Provide the [x, y] coordinate of the cell's center where the given text is located.  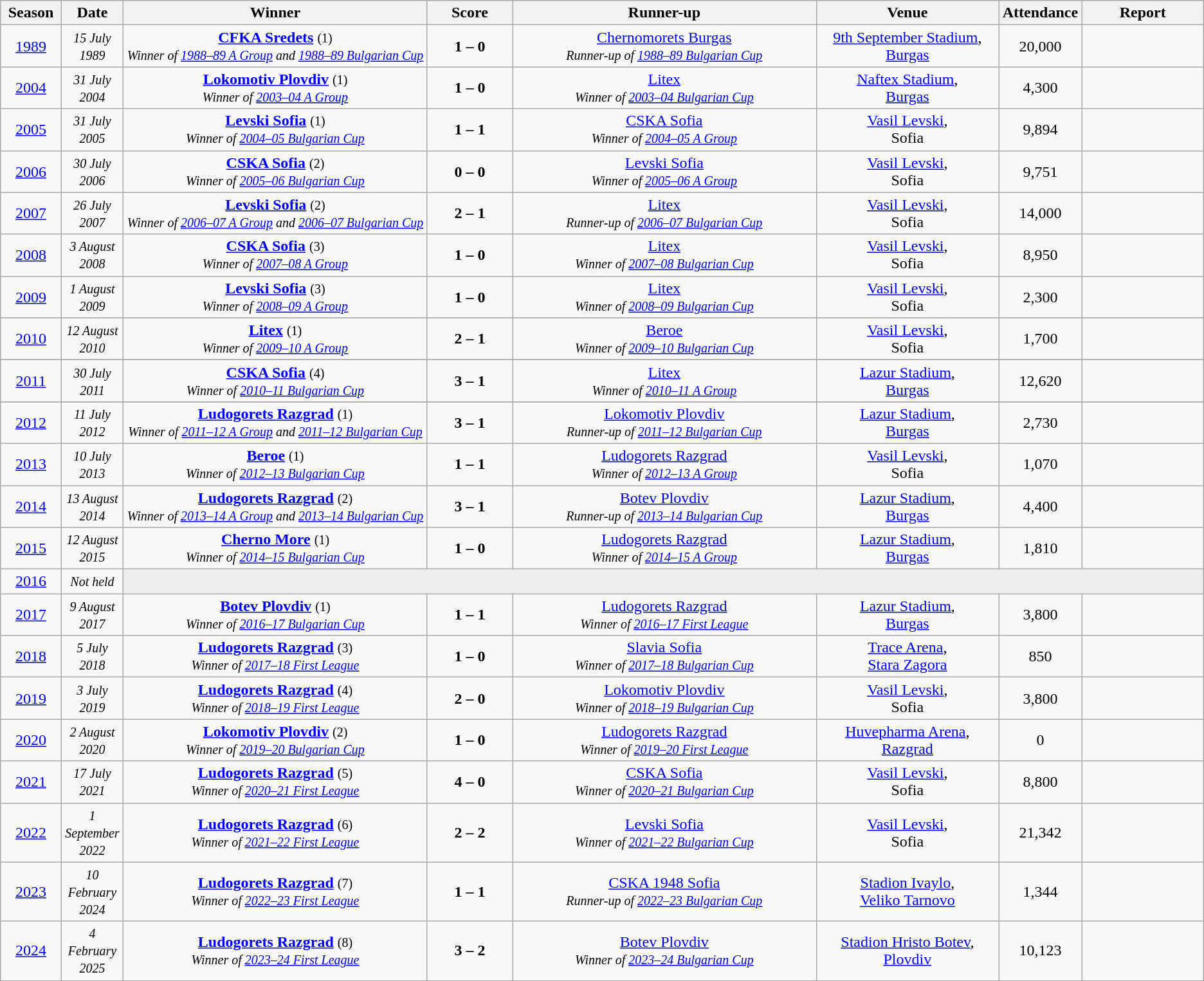
Litex Winner of 2003–04 Bulgarian Cup [665, 87]
1 September 2022 [92, 832]
17 July 2021 [92, 782]
2 – 0 [470, 699]
2,730 [1041, 422]
Beroe Winner of 2009–10 Bulgarian Cup [665, 338]
Not held [92, 582]
1,810 [1041, 548]
2,300 [1041, 297]
Winner [275, 13]
Levski Sofia (1)Winner of 2004–05 Bulgarian Cup [275, 130]
1,700 [1041, 338]
CSKA Sofia (4) Winner of 2010–11 Bulgarian Cup [275, 381]
2004 [31, 87]
Attendance [1041, 13]
2012 [31, 422]
CFKA Sredets (1)Winner of 1988–89 A Group and 1988–89 Bulgarian Cup [275, 46]
CSKA Sofia (3)Winner of 2007–08 A Group [275, 255]
2014 [31, 506]
0 – 0 [470, 171]
12 August 2015 [92, 548]
10 July 2013 [92, 464]
Lokomotiv Plovdiv (1)Winner of 2003–04 A Group [275, 87]
Litex Winner of 2007–08 Bulgarian Cup [665, 255]
5 July 2018 [92, 656]
2020 [31, 740]
Ludogorets Razgrad (5) Winner of 2020–21 First League [275, 782]
13 August 2014 [92, 506]
2005 [31, 130]
2022 [31, 832]
CSKA Sofia (2)Winner of 2005–06 Bulgarian Cup [275, 171]
3 – 2 [470, 951]
Trace Arena,Stara Zagora [908, 656]
2021 [31, 782]
0 [1041, 740]
Report [1142, 13]
2 – 2 [470, 832]
Naftex Stadium,Burgas [908, 87]
CSKA Sofia Winner of 2020–21 Bulgarian Cup [665, 782]
2019 [31, 699]
Ludogorets Razgrad Winner of 2012–13 A Group [665, 464]
14,000 [1041, 214]
Beroe (1) Winner of 2012–13 Bulgarian Cup [275, 464]
31 July 2004 [92, 87]
Ludogorets Razgrad (6) Winner of 2021–22 First League [275, 832]
1,070 [1041, 464]
Cherno More (1) Winner of 2014–15 Bulgarian Cup [275, 548]
Stadion Ivaylo,Veliko Tarnovo [908, 892]
1,344 [1041, 892]
Litex (1)Winner of 2009–10 A Group [275, 338]
Runner-up [665, 13]
10 February 2024 [92, 892]
Stadion Hristo Botev,Plovdiv [908, 951]
2024 [31, 951]
Ludogorets Razgrad (7) Winner of 2022–23 First League [275, 892]
Levski Sofia (2)Winner of 2006–07 A Group and 2006–07 Bulgarian Cup [275, 214]
2009 [31, 297]
8,950 [1041, 255]
Slavia Sofia Winner of 2017–18 Bulgarian Cup [665, 656]
Score [470, 13]
10,123 [1041, 951]
20,000 [1041, 46]
2 August 2020 [92, 740]
Levski Sofia Winner of 2021–22 Bulgarian Cup [665, 832]
Ludogorets Razgrad Winner of 2014–15 A Group [665, 548]
Ludogorets Razgrad Winner of 2016–17 First League [665, 615]
CSKA 1948 Sofia Runner-up of 2022–23 Bulgarian Cup [665, 892]
Ludogorets Razgrad (4) Winner of 2018–19 First League [275, 699]
Litex Winner of 2008–09 Bulgarian Cup [665, 297]
Season [31, 13]
Botev Plovdiv Runner-up of 2013–14 Bulgarian Cup [665, 506]
Lokomotiv Plovdiv (2) Winner of 2019–20 Bulgarian Cup [275, 740]
Botev Plovdiv (1) Winner of 2016–17 Bulgarian Cup [275, 615]
12 August 2010 [92, 338]
4 – 0 [470, 782]
9th September Stadium,Burgas [908, 46]
26 July 2007 [92, 214]
2015 [31, 548]
3 August 2008 [92, 255]
Venue [908, 13]
8,800 [1041, 782]
Date [92, 13]
11 July 2012 [92, 422]
Huvepharma Arena,Razgrad [908, 740]
Lokomotiv Plovdiv Runner-up of 2011–12 Bulgarian Cup [665, 422]
4 February 2025 [92, 951]
9,894 [1041, 130]
Litex Winner of 2010–11 A Group [665, 381]
Ludogorets Razgrad (8) Winner of 2023–24 First League [275, 951]
2018 [31, 656]
850 [1041, 656]
15 July 1989 [92, 46]
Chernomorets Burgas Runner-up of 1988–89 Bulgarian Cup [665, 46]
30 July 2011 [92, 381]
1989 [31, 46]
2016 [31, 582]
Litex Runner-up of 2006–07 Bulgarian Cup [665, 214]
2010 [31, 338]
4,300 [1041, 87]
9 August 2017 [92, 615]
30 July 2006 [92, 171]
31 July 2005 [92, 130]
Ludogorets Razgrad (2) Winner of 2013–14 A Group and 2013–14 Bulgarian Cup [275, 506]
2017 [31, 615]
12,620 [1041, 381]
2011 [31, 381]
Ludogorets Razgrad (3) Winner of 2017–18 First League [275, 656]
2007 [31, 214]
CSKA Sofia Winner of 2004–05 A Group [665, 130]
Ludogorets Razgrad (1) Winner of 2011–12 A Group and 2011–12 Bulgarian Cup [275, 422]
2023 [31, 892]
2006 [31, 171]
3 July 2019 [92, 699]
Levski Sofia (3)Winner of 2008–09 A Group [275, 297]
Levski Sofia Winner of 2005–06 A Group [665, 171]
2008 [31, 255]
4,400 [1041, 506]
2013 [31, 464]
9,751 [1041, 171]
Ludogorets Razgrad Winner of 2019–20 First League [665, 740]
21,342 [1041, 832]
Botev Plovdiv Winner of 2023–24 Bulgarian Cup [665, 951]
Lokomotiv Plovdiv Winner of 2018–19 Bulgarian Cup [665, 699]
1 August 2009 [92, 297]
